Locate the cell with the specified text and output its [X, Y] center coordinate. 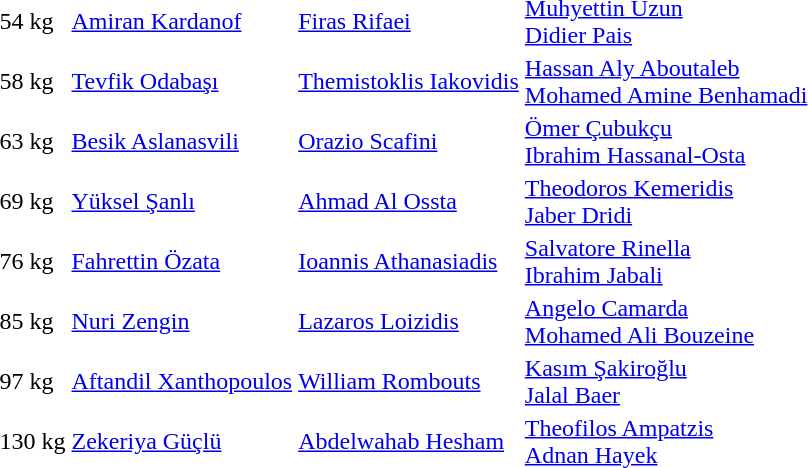
William Rombouts [409, 382]
Ioannis Athanasiadis [409, 262]
Themistoklis Iakovidis [409, 82]
Aftandil Xanthopoulos [182, 382]
Nuri Zengin [182, 322]
Tevfik Odabaşı [182, 82]
Fahrettin Özata [182, 262]
Orazio Scafini [409, 142]
Besik Aslanasvili [182, 142]
Ahmad Al Ossta [409, 202]
Yüksel Şanlı [182, 202]
Lazaros Loizidis [409, 322]
